Identify which cell holds the provided text, then report its (X, Y) central coordinate. 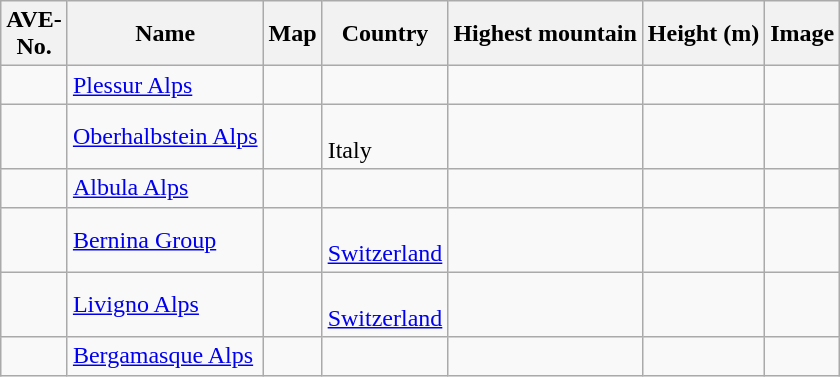
Livigno Alps (165, 304)
Highest mountain (545, 34)
Map (292, 34)
Albula Alps (165, 188)
Country (385, 34)
Name (165, 34)
Image (802, 34)
Bergamasque Alps (165, 356)
Height (m) (703, 34)
Plessur Alps (165, 85)
Oberhalbstein Alps (165, 136)
Bernina Group (165, 240)
AVE-No. (34, 34)
Italy (385, 136)
